Return (x, y) of the center of cell containing provided text 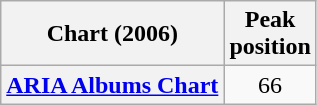
Chart (2006) (112, 34)
ARIA Albums Chart (112, 85)
66 (270, 85)
Peakposition (270, 34)
